Identify which cell holds the provided text, then report its [x, y] central coordinate. 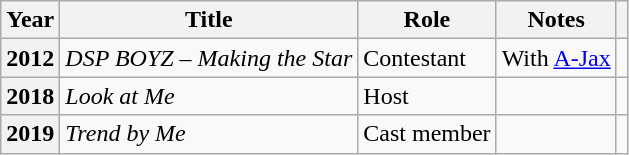
Contestant [427, 58]
DSP BOYZ – Making the Star [209, 58]
Cast member [427, 134]
Role [427, 20]
2012 [30, 58]
Notes [556, 20]
2018 [30, 96]
2019 [30, 134]
Host [427, 96]
Title [209, 20]
Year [30, 20]
Trend by Me [209, 134]
Look at Me [209, 96]
With A-Jax [556, 58]
